Output the [x, y] coordinate of the center of the cell containing the given text.  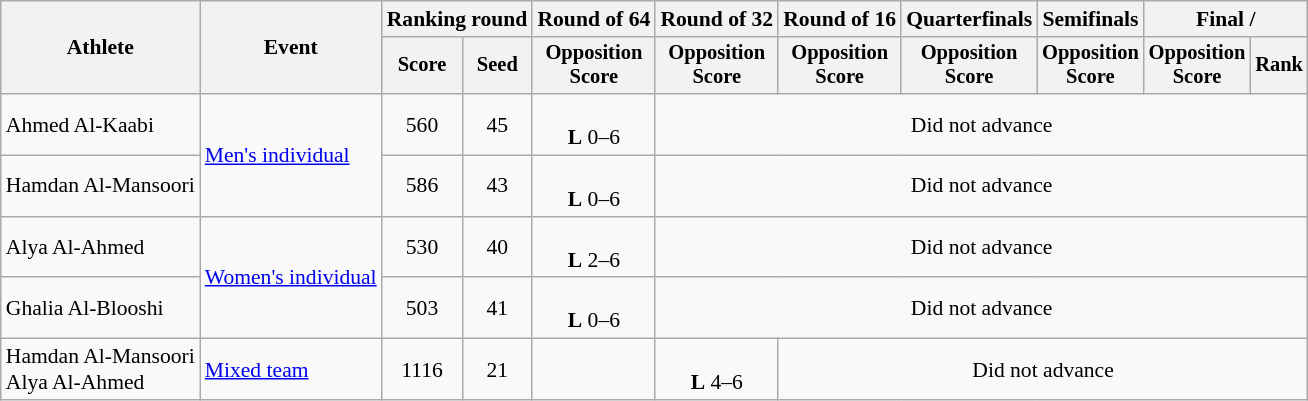
Score [422, 66]
Athlete [100, 48]
Ahmed Al-Kaabi [100, 124]
560 [422, 124]
40 [497, 248]
Ghalia Al-Blooshi [100, 308]
Ranking round [458, 19]
Men's individual [291, 155]
L 4–6 [716, 370]
Round of 16 [840, 19]
Semifinals [1090, 19]
Alya Al-Ahmed [100, 248]
1116 [422, 370]
Round of 64 [594, 19]
Event [291, 48]
L 2–6 [594, 248]
Hamdan Al-Mansoori [100, 186]
586 [422, 186]
21 [497, 370]
Hamdan Al-MansooriAlya Al-Ahmed [100, 370]
Seed [497, 66]
Round of 32 [716, 19]
Mixed team [291, 370]
530 [422, 248]
Rank [1279, 66]
Final / [1226, 19]
Quarterfinals [969, 19]
503 [422, 308]
43 [497, 186]
41 [497, 308]
Women's individual [291, 278]
45 [497, 124]
